Return the [X, Y] coordinate for the center point of the cell that contains the specified text.  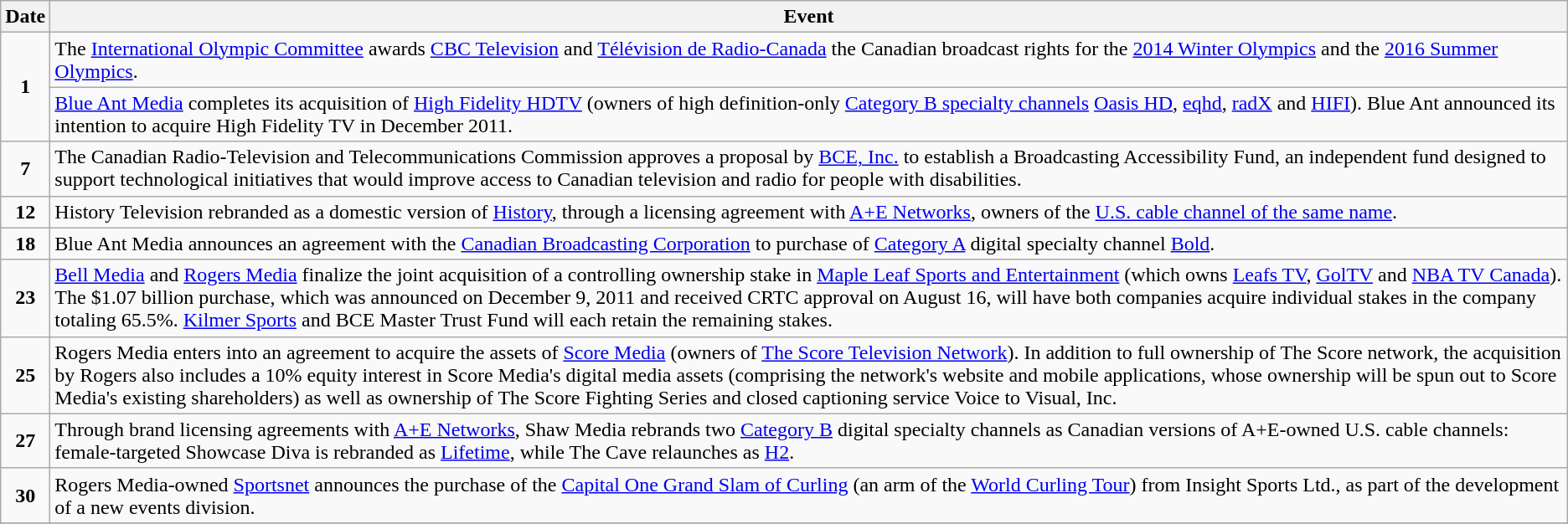
30 [25, 496]
1 [25, 87]
7 [25, 169]
25 [25, 375]
27 [25, 440]
Event [809, 17]
Date [25, 17]
12 [25, 212]
18 [25, 244]
Blue Ant Media announces an agreement with the Canadian Broadcasting Corporation to purchase of Category A digital specialty channel Bold. [809, 244]
23 [25, 298]
